Locate the cell with the specified text and output its (X, Y) center coordinate. 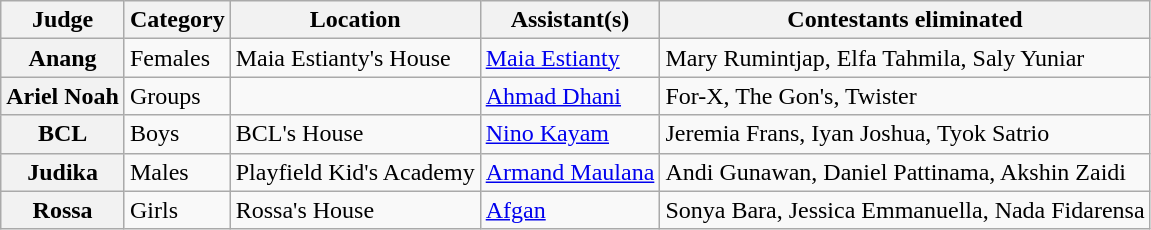
Boys (177, 134)
Location (355, 20)
Category (177, 20)
Playfield Kid's Academy (355, 172)
Andi Gunawan, Daniel Pattinama, Akshin Zaidi (905, 172)
Ariel Noah (63, 96)
Judika (63, 172)
Armand Maulana (570, 172)
Males (177, 172)
Assistant(s) (570, 20)
BCL's House (355, 134)
BCL (63, 134)
Girls (177, 210)
Rossa (63, 210)
Judge (63, 20)
Jeremia Frans, Iyan Joshua, Tyok Satrio (905, 134)
Ahmad Dhani (570, 96)
Sonya Bara, Jessica Emmanuella, Nada Fidarensa (905, 210)
Maia Estianty (570, 58)
Females (177, 58)
For-X, The Gon's, Twister (905, 96)
Contestants eliminated (905, 20)
Groups (177, 96)
Rossa's House (355, 210)
Maia Estianty's House (355, 58)
Anang (63, 58)
Nino Kayam (570, 134)
Afgan (570, 210)
Mary Rumintjap, Elfa Tahmila, Saly Yuniar (905, 58)
